Return the (X, Y) coordinate for the center point of the cell that contains the specified text.  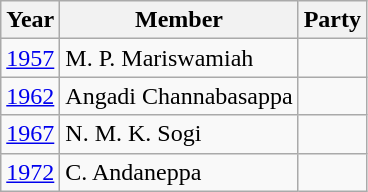
Party (332, 20)
1962 (30, 96)
C. Andaneppa (179, 172)
1957 (30, 58)
M. P. Mariswamiah (179, 58)
N. M. K. Sogi (179, 134)
Member (179, 20)
Year (30, 20)
Angadi Channabasappa (179, 96)
1972 (30, 172)
1967 (30, 134)
